Output the (x, y) coordinate of the center of the cell containing the given text.  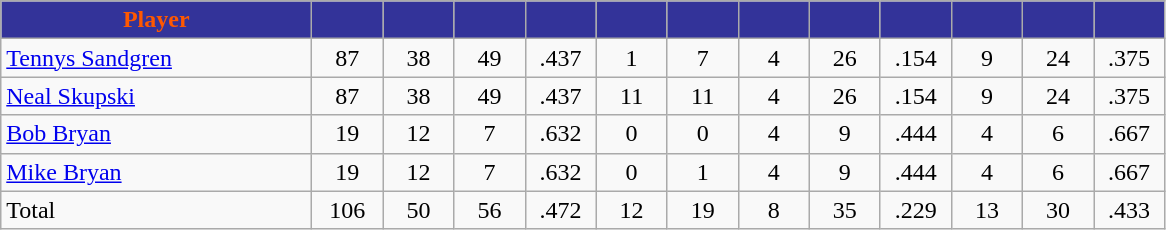
.433 (1130, 210)
30 (1058, 210)
Neal Skupski (156, 96)
Bob Bryan (156, 134)
50 (418, 210)
13 (986, 210)
.229 (916, 210)
106 (348, 210)
35 (844, 210)
Mike Bryan (156, 172)
.472 (560, 210)
Total (156, 210)
Tennys Sandgren (156, 58)
8 (774, 210)
Player (156, 20)
56 (490, 210)
